Return the [x, y] coordinate for the center point of the cell that contains the specified text.  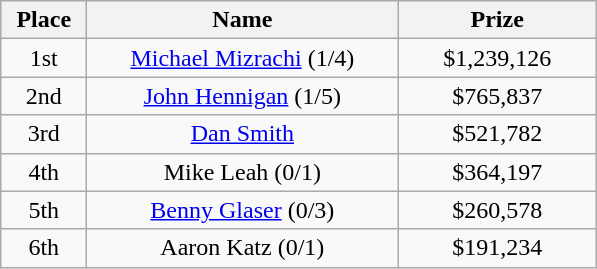
Prize [498, 20]
Dan Smith [242, 134]
2nd [44, 96]
Aaron Katz (0/1) [242, 248]
4th [44, 172]
6th [44, 248]
$260,578 [498, 210]
Benny Glaser (0/3) [242, 210]
$364,197 [498, 172]
$191,234 [498, 248]
1st [44, 58]
John Hennigan (1/5) [242, 96]
Place [44, 20]
$1,239,126 [498, 58]
$521,782 [498, 134]
Mike Leah (0/1) [242, 172]
3rd [44, 134]
5th [44, 210]
Name [242, 20]
$765,837 [498, 96]
Michael Mizrachi (1/4) [242, 58]
